Return the (x, y) coordinate for the center point of the cell that contains the specified text.  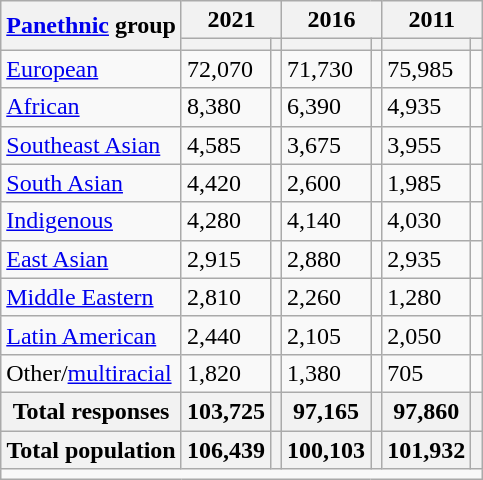
East Asian (92, 259)
3,675 (326, 145)
Total responses (92, 411)
72,070 (226, 69)
4,280 (226, 221)
1,280 (426, 297)
Panethnic group (92, 26)
2,105 (326, 335)
Other/multiracial (92, 373)
97,165 (326, 411)
97,860 (426, 411)
103,725 (226, 411)
2011 (432, 20)
101,932 (426, 449)
705 (426, 373)
Middle Eastern (92, 297)
2,260 (326, 297)
Total population (92, 449)
4,585 (226, 145)
2,600 (326, 183)
South Asian (92, 183)
Latin American (92, 335)
6,390 (326, 107)
4,935 (426, 107)
4,420 (226, 183)
2,050 (426, 335)
75,985 (426, 69)
2,935 (426, 259)
African (92, 107)
2016 (332, 20)
106,439 (226, 449)
2,915 (226, 259)
8,380 (226, 107)
2,440 (226, 335)
European (92, 69)
Indigenous (92, 221)
3,955 (426, 145)
1,380 (326, 373)
2,880 (326, 259)
1,820 (226, 373)
4,030 (426, 221)
71,730 (326, 69)
4,140 (326, 221)
2,810 (226, 297)
2021 (231, 20)
100,103 (326, 449)
Southeast Asian (92, 145)
1,985 (426, 183)
